Scan for the cell matching the given text and deliver its [X, Y] coordinate at center. 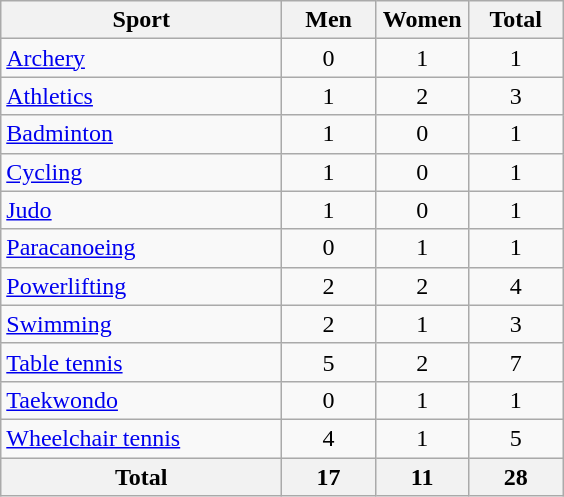
Powerlifting [142, 286]
Wheelchair tennis [142, 438]
Taekwondo [142, 400]
Judo [142, 210]
Table tennis [142, 362]
Paracanoeing [142, 248]
28 [516, 477]
7 [516, 362]
Badminton [142, 134]
Men [329, 20]
Swimming [142, 324]
Archery [142, 58]
Athletics [142, 96]
Sport [142, 20]
17 [329, 477]
Women [422, 20]
11 [422, 477]
Cycling [142, 172]
